Provide the (X, Y) coordinate of the cell's center where the given text is located.  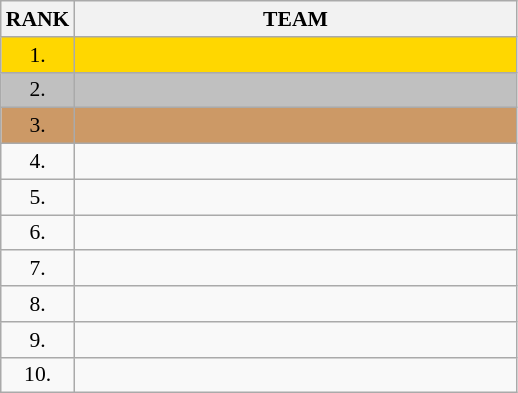
7. (38, 269)
TEAM (295, 19)
2. (38, 90)
10. (38, 375)
RANK (38, 19)
5. (38, 197)
8. (38, 304)
1. (38, 55)
9. (38, 340)
4. (38, 162)
3. (38, 126)
6. (38, 233)
